Detect which cell encompasses the target text, then output its [X, Y] center coordinate. 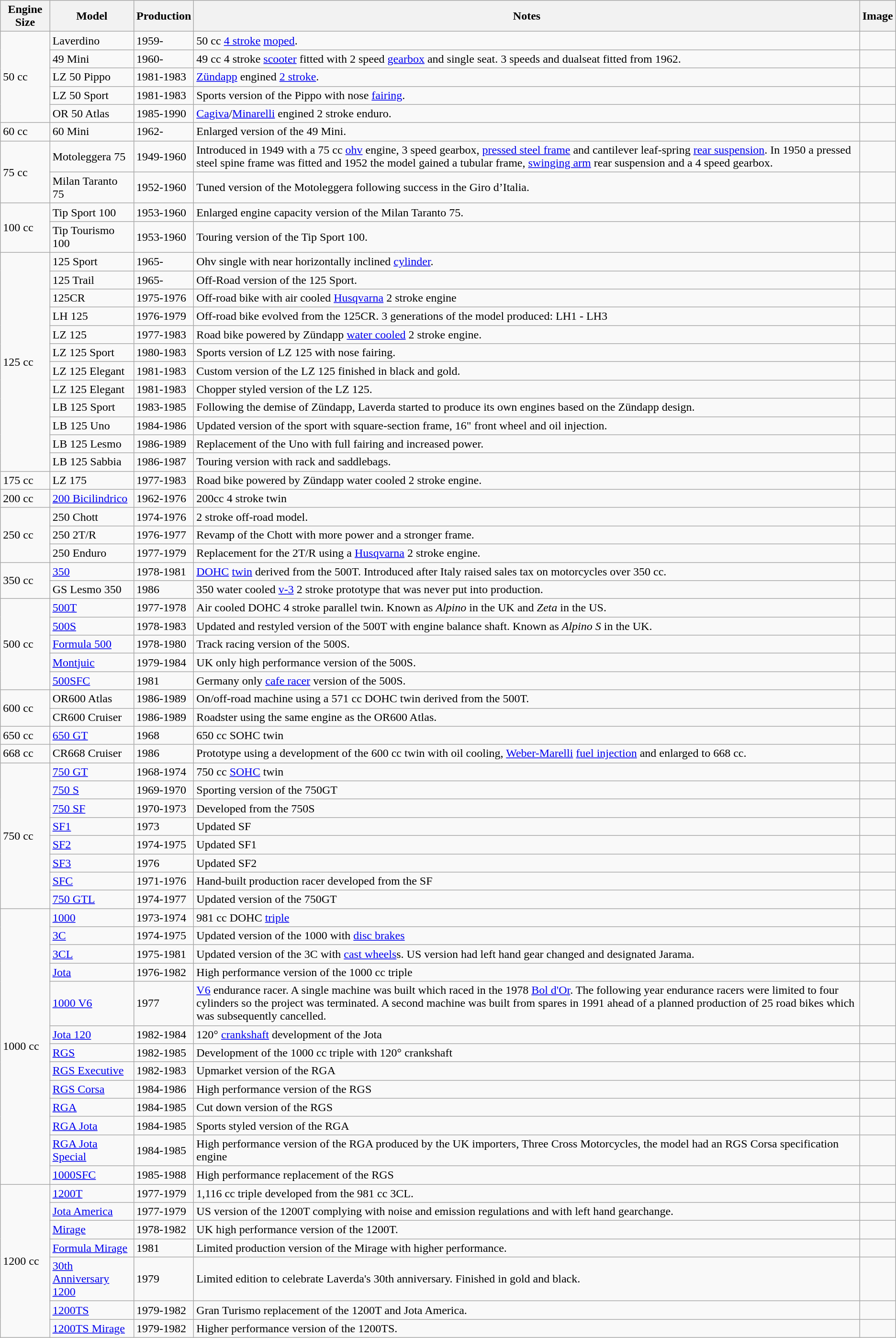
175 cc [25, 480]
1975-1976 [164, 298]
1000 cc [25, 1046]
Cut down version of the RGS [526, 1107]
Enlarged engine capacity version of the Milan Taranto 75. [526, 212]
Roadster using the same engine as the OR600 Atlas. [526, 717]
1000 V6 [92, 1003]
1200T [92, 1193]
1969-1970 [164, 790]
200cc 4 stroke twin [526, 498]
1985-1990 [164, 113]
SF1 [92, 826]
RGA Jota Special [92, 1150]
Ohv single with near horizontally inclined cylinder. [526, 261]
75 cc [25, 172]
1976-1979 [164, 316]
Following the demise of Zündapp, Laverda started to produce its own engines based on the Zündapp design. [526, 407]
250 Enduro [92, 553]
125 Sport [92, 261]
Updated SF [526, 826]
Model [92, 16]
High performance version of the RGA produced by the UK importers, Three Cross Motorcycles, the model had an RGS Corsa specification engine [526, 1150]
1974-1977 [164, 899]
RGS Executive [92, 1071]
350 [92, 571]
1976-1977 [164, 535]
1974-1976 [164, 517]
Updated and restyled version of the 500T with engine balance shaft. Known as Alpino S in the UK. [526, 626]
200 Bicilindrico [92, 498]
Sports styled version of the RGA [526, 1125]
SF3 [92, 863]
1986-1987 [164, 462]
3C [92, 936]
SFC [92, 881]
49 Mini [92, 59]
Off-Road version of the 125 Sport. [526, 280]
50 cc [25, 77]
SF2 [92, 844]
Enlarged version of the 49 Mini. [526, 132]
LB 125 Uno [92, 426]
100 cc [25, 228]
OR600 Atlas [92, 699]
Gran Turismo replacement of the 1200T and Jota America. [526, 1310]
500S [92, 626]
LH 125 [92, 316]
1973-1974 [164, 918]
650 cc SOHC twin [526, 735]
Updated version of the 3C with cast wheelss. US version had left hand gear changed and designated Jarama. [526, 954]
250 Chott [92, 517]
Developed from the 750S [526, 808]
1952-1960 [164, 188]
Air cooled DOHC 4 stroke parallel twin. Known as Alpino in the UK and Zeta in the US. [526, 608]
Sports version of LZ 125 with nose fairing. [526, 353]
Tuned version of the Motoleggera following success in the Giro d’Italia. [526, 188]
LZ 125 [92, 335]
Germany only cafe racer version of the 500S. [526, 681]
1978-1981 [164, 571]
Formula 500 [92, 644]
750 cc [25, 835]
Updated version of the 1000 with disc brakes [526, 936]
Off-road bike evolved from the 125CR. 3 generations of the model produced: LH1 - LH3 [526, 316]
60 Mini [92, 132]
1975-1981 [164, 954]
250 2T/R [92, 535]
Montjuic [92, 663]
Replacement for the 2T/R using a Husqvarna 2 stroke engine. [526, 553]
200 cc [25, 498]
650 GT [92, 735]
350 water cooled v-3 2 stroke prototype that was never put into production. [526, 590]
Jota 120 [92, 1034]
1962- [164, 132]
Jota [92, 972]
1985-1988 [164, 1175]
LZ 175 [92, 480]
CR600 Cruiser [92, 717]
Revamp of the Chott with more power and a stronger frame. [526, 535]
Off-road bike with air cooled Husqvarna 2 stroke engine [526, 298]
RGA Jota [92, 1125]
1000 [92, 918]
Touring version of the Tip Sport 100. [526, 236]
Development of the 1000 cc triple with 120° crankshaft [526, 1053]
DOHC twin derived from the 500T. Introduced after Italy raised sales tax on motorcycles over 350 cc. [526, 571]
500SFC [92, 681]
OR 50 Atlas [92, 113]
1980-1983 [164, 353]
500 cc [25, 644]
LB 125 Sport [92, 407]
Tip Tourismo 100 [92, 236]
Cagiva/Minarelli engined 2 stroke enduro. [526, 113]
Tip Sport 100 [92, 212]
Sporting version of the 750GT [526, 790]
1976 [164, 863]
GS Lesmo 350 [92, 590]
Custom version of the LZ 125 finished in black and gold. [526, 371]
RGA [92, 1107]
Image [878, 16]
Engine Size [25, 16]
1982-1985 [164, 1053]
500T [92, 608]
Updated version of the 750GT [526, 899]
LZ 50 Sport [92, 95]
1,116 cc triple developed from the 981 cc 3CL. [526, 1193]
1978-1982 [164, 1230]
1200TS [92, 1310]
650 cc [25, 735]
120° crankshaft development of the Jota [526, 1034]
Mirage [92, 1230]
600 cc [25, 708]
Limited edition to celebrate Laverda's 30th anniversary. Finished in gold and black. [526, 1279]
50 cc 4 stroke moped. [526, 41]
Prototype using a development of the 600 cc twin with oil cooling, Weber-Marelli fuel injection and enlarged to 668 cc. [526, 753]
1976-1982 [164, 972]
1200TS Mirage [92, 1328]
2 stroke off-road model. [526, 517]
LZ 125 Sport [92, 353]
1982-1984 [164, 1034]
Updated SF2 [526, 863]
1979 [164, 1279]
750 GTL [92, 899]
High performance version of the RGS [526, 1089]
On/off-road machine using a 571 cc DOHC twin derived from the 500T. [526, 699]
Upmarket version of the RGA [526, 1071]
750 GT [92, 772]
Limited production version of the Mirage with higher performance. [526, 1248]
750 cc SOHC twin [526, 772]
250 cc [25, 535]
1977-1978 [164, 608]
1000SFC [92, 1175]
981 cc DOHC triple [526, 918]
1983-1985 [164, 407]
1200 cc [25, 1261]
1979-1984 [164, 663]
Touring version with rack and saddlebags. [526, 462]
Jota America [92, 1212]
Replacement of the Uno with full fairing and increased power. [526, 444]
Track racing version of the 500S. [526, 644]
Motoleggera 75 [92, 156]
High performance replacement of the RGS [526, 1175]
Chopper styled version of the LZ 125. [526, 389]
LB 125 Lesmo [92, 444]
1949-1960 [164, 156]
1968-1974 [164, 772]
60 cc [25, 132]
1960- [164, 59]
Zündapp engined 2 stroke. [526, 77]
750 S [92, 790]
1962-1976 [164, 498]
1971-1976 [164, 881]
1968 [164, 735]
49 cc 4 stroke scooter fitted with 2 speed gearbox and single seat. 3 speeds and dualseat fitted from 1962. [526, 59]
High performance version of the 1000 cc triple [526, 972]
Formula Mirage [92, 1248]
Milan Taranto 75 [92, 188]
1970-1973 [164, 808]
30th Anniversary 1200 [92, 1279]
CR668 Cruiser [92, 753]
Notes [526, 16]
Hand-built production racer developed from the SF [526, 881]
1978-1983 [164, 626]
UK only high performance version of the 500S. [526, 663]
LZ 50 Pippo [92, 77]
Production [164, 16]
Higher performance version of the 1200TS. [526, 1328]
Updated SF1 [526, 844]
750 SF [92, 808]
RGS [92, 1053]
3CL [92, 954]
668 cc [25, 753]
1978-1980 [164, 644]
1959- [164, 41]
US version of the 1200T complying with noise and emission regulations and with left hand gearchange. [526, 1212]
1973 [164, 826]
125 Trail [92, 280]
Sports version of the Pippo with nose fairing. [526, 95]
125 cc [25, 362]
Updated version of the sport with square-section frame, 16" front wheel and oil injection. [526, 426]
350 cc [25, 580]
125CR [92, 298]
Laverdino [92, 41]
UK high performance version of the 1200T. [526, 1230]
LB 125 Sabbia [92, 462]
1982-1983 [164, 1071]
1977 [164, 1003]
RGS Corsa [92, 1089]
